Extract the (x, y) coordinate from the center of the cell holding the provided text.  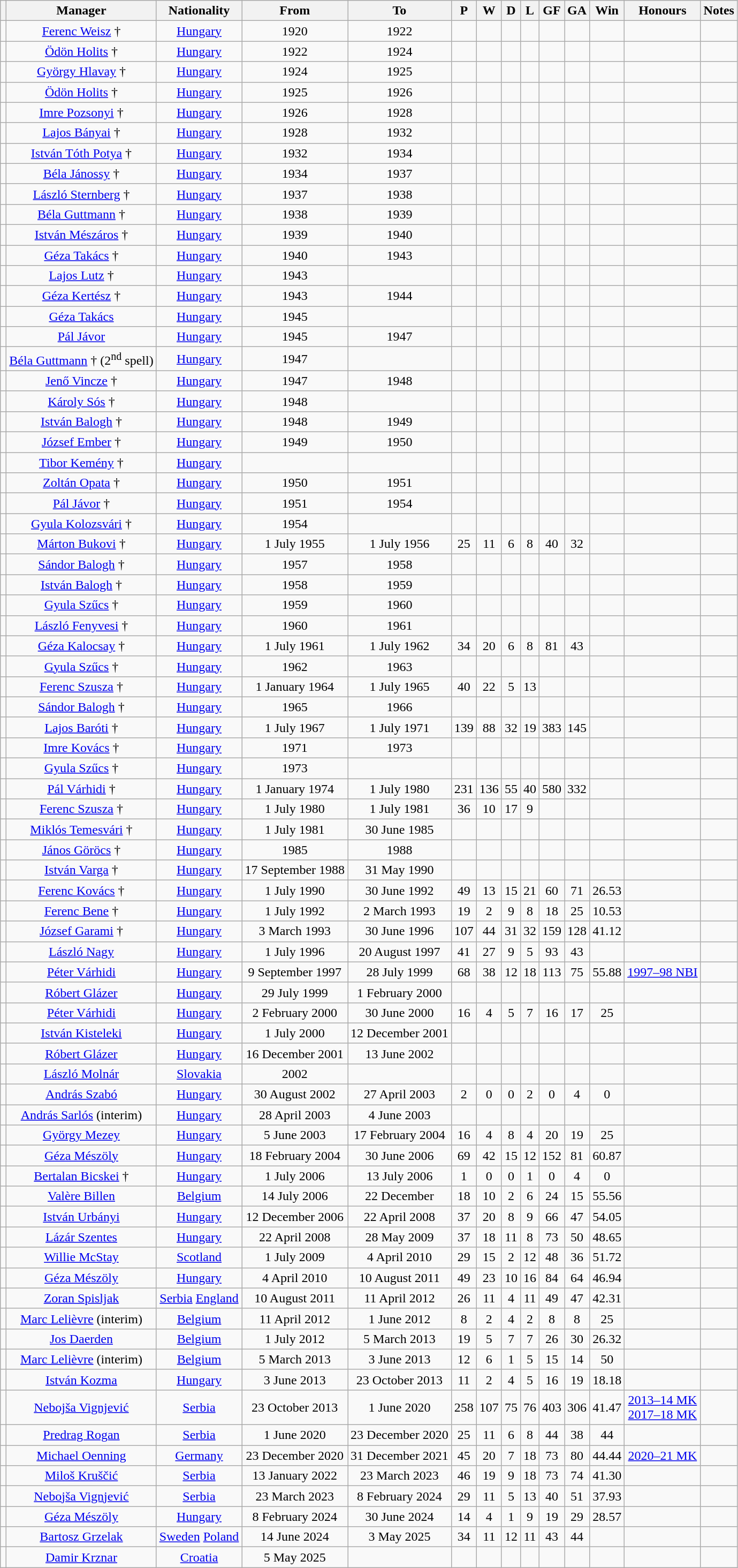
Miklós Temesvári † (81, 830)
1920 (295, 31)
Nationality (199, 11)
93 (551, 952)
88 (489, 727)
W (489, 11)
13 July 2006 (400, 1176)
13 June 2002 (400, 1053)
L (530, 11)
Béla Guttmann † (2nd spell) (81, 359)
13 January 2022 (295, 1476)
Serbia England (199, 1298)
Tibor Kemény † (81, 463)
Béla Guttmann † (81, 214)
17 September 1988 (295, 870)
51.72 (607, 1257)
Pál Várhidi † (81, 789)
66 (551, 1217)
20 August 1997 (400, 952)
258 (463, 1407)
Lajos Baróti † (81, 727)
Márton Bukovi † (81, 544)
17 February 2004 (400, 1135)
152 (551, 1156)
1 July 1992 (295, 911)
46.94 (607, 1278)
3 March 1993 (295, 931)
Willie McStay (81, 1257)
József Garami † (81, 931)
12 December 2001 (400, 1033)
30 June 2006 (400, 1156)
74 (577, 1476)
To (400, 11)
37.93 (607, 1496)
László Sternberg † (81, 194)
30 June 2024 (400, 1517)
12 December 2006 (295, 1217)
1 July 1990 (295, 891)
Bartosz Grzelak (81, 1537)
31 May 1990 (400, 870)
2002 (295, 1074)
András Szabó (81, 1095)
24 (551, 1196)
1 July 2009 (295, 1257)
Imre Pozsonyi † (81, 112)
1966 (400, 707)
Predrag Rogan (81, 1435)
10.53 (607, 911)
31 (511, 931)
55.88 (607, 972)
István Mészáros † (81, 235)
GF (551, 11)
1962 (295, 666)
Croatia (199, 1557)
68 (463, 972)
József Ember † (81, 442)
80 (577, 1456)
5 May 2025 (295, 1557)
69 (463, 1156)
Imre Kovács † (81, 748)
Géza Kertész † (81, 296)
Géza Takács (81, 316)
29 July 1999 (295, 992)
István Kisteleki (81, 1033)
1971 (295, 748)
18.18 (607, 1379)
28.57 (607, 1517)
41 (463, 952)
64 (577, 1278)
1 June 2012 (400, 1318)
48 (551, 1257)
51 (577, 1496)
76 (530, 1407)
1961 (400, 625)
Jos Daerden (81, 1339)
1985 (295, 850)
Zoltán Opata † (81, 483)
1 July 2012 (295, 1339)
31 December 2021 (400, 1456)
1 July 2000 (295, 1033)
22 (489, 687)
30 June 1985 (400, 830)
János Göröcs † (81, 850)
Michael Oenning (81, 1456)
71 (577, 891)
From (295, 11)
1 July 1967 (295, 727)
György Mezey (81, 1135)
Scotland (199, 1257)
1 July 1971 (400, 727)
1 July 1965 (400, 687)
Ferenc Weisz † (81, 31)
Lázár Szentes (81, 1237)
60 (551, 891)
159 (551, 931)
403 (551, 1407)
István Urbányi (81, 1217)
27 April 2003 (400, 1095)
Slovakia (199, 1074)
1 January 1964 (295, 687)
1 July 1956 (400, 544)
26.53 (607, 891)
55.56 (607, 1196)
Valère Billen (81, 1196)
30 August 2002 (295, 1095)
5 June 2003 (295, 1135)
128 (577, 931)
580 (551, 789)
Béla Jánossy † (81, 174)
22 December (400, 1196)
György Hlavay † (81, 72)
41.12 (607, 931)
28 May 2009 (400, 1237)
Gyula Kolozsvári † (81, 524)
30 (577, 1339)
Notes (719, 11)
84 (551, 1278)
István Kozma (81, 1379)
1957 (295, 564)
Sweden Poland (199, 1537)
1 July 1996 (295, 952)
2020–21 MK (663, 1456)
30 June 2000 (400, 1013)
1997–98 NBI (663, 972)
30 June 1996 (400, 931)
P (463, 11)
1 July 1961 (295, 646)
41.47 (607, 1407)
András Sarlós (interim) (81, 1115)
42 (489, 1156)
332 (577, 789)
Lajos Bányai † (81, 133)
231 (463, 789)
1 July 1955 (295, 544)
Géza Kalocsay † (81, 646)
Manager (81, 11)
3 May 2025 (400, 1537)
44.44 (607, 1456)
1944 (400, 296)
Honours (663, 11)
16 December 2001 (295, 1053)
László Nagy (81, 952)
1965 (295, 707)
Géza Takács † (81, 255)
48.65 (607, 1237)
László Fenyvesi † (81, 625)
4 June 2003 (400, 1115)
Ferenc Bene † (81, 911)
21 (530, 891)
1963 (400, 666)
18 February 2004 (295, 1156)
2013–14 MK2017–18 MK (663, 1407)
41.30 (607, 1476)
Germany (199, 1456)
30 June 1992 (400, 891)
54.05 (607, 1217)
28 July 1999 (400, 972)
GA (577, 11)
Damir Krznar (81, 1557)
Bertalan Bicskei † (81, 1176)
Lajos Lutz † (81, 276)
46 (463, 1476)
9 September 1997 (295, 972)
23 (489, 1278)
45 (463, 1456)
145 (577, 727)
113 (551, 972)
Miloš Kruščić (81, 1476)
Pál Jávor † (81, 503)
136 (489, 789)
Win (607, 11)
55 (511, 789)
1 July 2006 (295, 1176)
139 (463, 727)
István Varga † (81, 870)
28 April 2003 (295, 1115)
Jenő Vincze † (81, 381)
27 (489, 952)
Pál Jávor (81, 337)
D (511, 11)
26.32 (607, 1339)
2 March 1993 (400, 911)
383 (551, 727)
14 July 2006 (295, 1196)
Ferenc Kovács † (81, 891)
306 (577, 1407)
1 July 1962 (400, 646)
1 February 2000 (400, 992)
14 June 2024 (295, 1537)
Károly Sós † (81, 401)
Zoran Spisljak (81, 1298)
42.31 (607, 1298)
60.87 (607, 1156)
1988 (400, 850)
2 February 2000 (295, 1013)
István Tóth Potya † (81, 153)
László Molnár (81, 1074)
1 January 1974 (295, 789)
